Provide the [X, Y] coordinate of the cell's center where the given text is located.  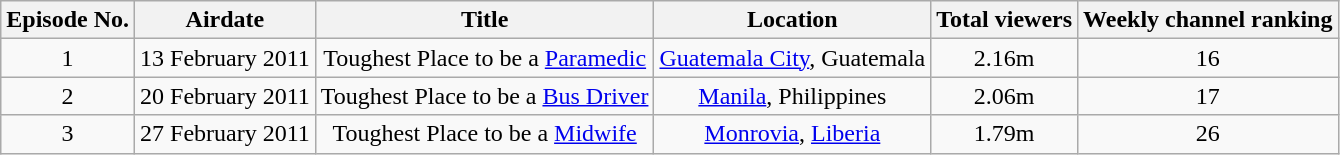
Manila, Philippines [792, 96]
13 February 2011 [226, 58]
1 [68, 58]
Episode No. [68, 20]
Total viewers [1004, 20]
17 [1208, 96]
Title [484, 20]
Toughest Place to be a Midwife [484, 134]
20 February 2011 [226, 96]
3 [68, 134]
1.79m [1004, 134]
2.06m [1004, 96]
26 [1208, 134]
Toughest Place to be a Bus Driver [484, 96]
Weekly channel ranking [1208, 20]
2 [68, 96]
Toughest Place to be a Paramedic [484, 58]
Guatemala City, Guatemala [792, 58]
27 February 2011 [226, 134]
2.16m [1004, 58]
16 [1208, 58]
Airdate [226, 20]
Monrovia, Liberia [792, 134]
Location [792, 20]
